Pinpoint the cell where the given text exists, returning its [X, Y] midpoint coordinate. 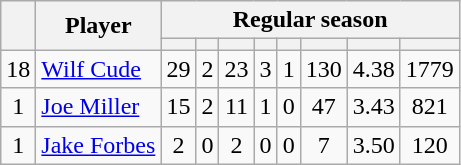
3.50 [374, 145]
15 [178, 107]
7 [324, 145]
1779 [430, 69]
Regular season [310, 20]
4.38 [374, 69]
23 [236, 69]
18 [18, 69]
Jake Forbes [98, 145]
130 [324, 69]
Player [98, 26]
3 [266, 69]
3.43 [374, 107]
120 [430, 145]
Joe Miller [98, 107]
821 [430, 107]
Wilf Cude [98, 69]
29 [178, 69]
11 [236, 107]
47 [324, 107]
